Identify which cell holds the provided text, then report its (x, y) central coordinate. 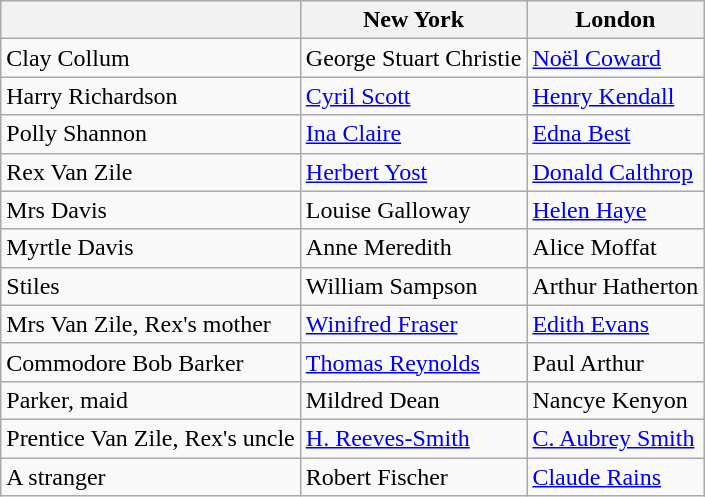
Paul Arthur (616, 362)
Mrs Van Zile, Rex's mother (151, 324)
Edna Best (616, 134)
Thomas Reynolds (414, 362)
Mrs Davis (151, 210)
Mildred Dean (414, 400)
Herbert Yost (414, 172)
Helen Haye (616, 210)
Rex Van Zile (151, 172)
Louise Galloway (414, 210)
Myrtle Davis (151, 248)
Anne Meredith (414, 248)
Noël Coward (616, 58)
Robert Fischer (414, 477)
Claude Rains (616, 477)
A stranger (151, 477)
Nancye Kenyon (616, 400)
Arthur Hatherton (616, 286)
Alice Moffat (616, 248)
London (616, 20)
Prentice Van Zile, Rex's uncle (151, 438)
Henry Kendall (616, 96)
Cyril Scott (414, 96)
Commodore Bob Barker (151, 362)
Clay Collum (151, 58)
Parker, maid (151, 400)
H. Reeves-Smith (414, 438)
George Stuart Christie (414, 58)
Harry Richardson (151, 96)
Ina Claire (414, 134)
Edith Evans (616, 324)
Winifred Fraser (414, 324)
Polly Shannon (151, 134)
William Sampson (414, 286)
Stiles (151, 286)
New York (414, 20)
C. Aubrey Smith (616, 438)
Donald Calthrop (616, 172)
